Find where the given text appears and provide that cell's center as (x, y) coordinate. 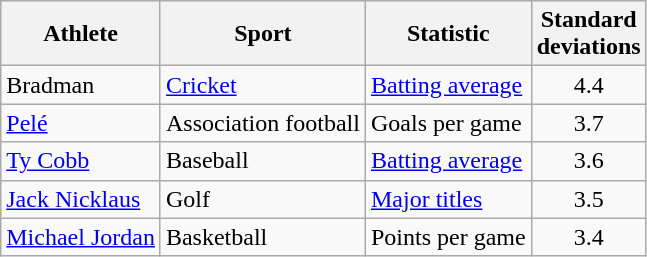
Cricket (262, 85)
Pelé (81, 123)
Baseball (262, 161)
Sport (262, 34)
3.6 (588, 161)
3.4 (588, 237)
Points per game (448, 237)
Athlete (81, 34)
Statistic (448, 34)
Basketball (262, 237)
3.7 (588, 123)
3.5 (588, 199)
Jack Nicklaus (81, 199)
Michael Jordan (81, 237)
Association football (262, 123)
Goals per game (448, 123)
Standarddeviations (588, 34)
Major titles (448, 199)
Golf (262, 199)
Bradman (81, 85)
Ty Cobb (81, 161)
4.4 (588, 85)
